Provide the [x, y] coordinate of the cell's center where the given text is located.  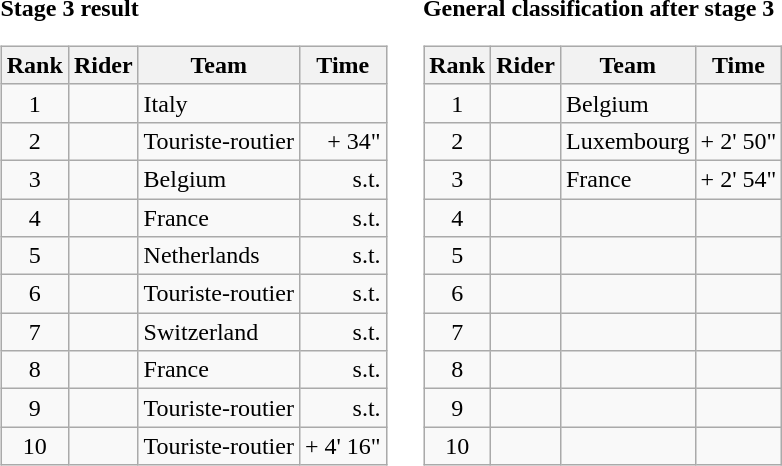
+ 2' 54" [738, 179]
Luxembourg [628, 141]
Switzerland [218, 332]
+ 2' 50" [738, 141]
Netherlands [218, 256]
Italy [218, 103]
+ 34" [342, 141]
+ 4' 16" [342, 446]
